Extract the [x, y] coordinate from the center of the cell holding the provided text.  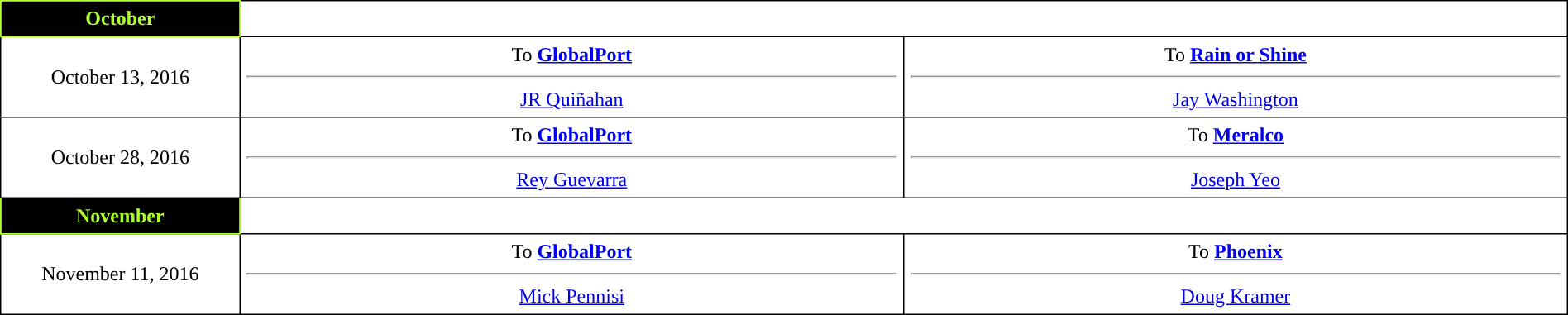
November [121, 216]
October [121, 19]
To GlobalPortJR Quiñahan [572, 77]
October 28, 2016 [121, 158]
To MeralcoJoseph Yeo [1236, 158]
To Rain or ShineJay Washington [1236, 77]
To GlobalPortRey Guevarra [572, 158]
To PhoenixDoug Kramer [1236, 274]
To GlobalPortMick Pennisi [572, 274]
November 11, 2016 [121, 274]
October 13, 2016 [121, 77]
